Provide the (X, Y) coordinate of the cell's center where the given text is located.  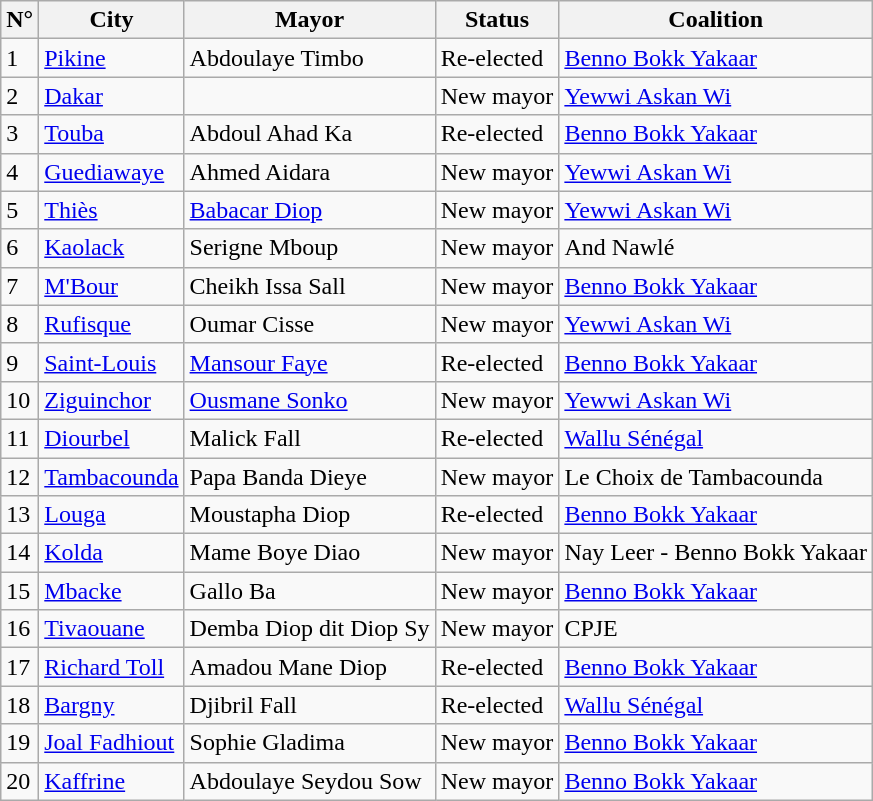
Ziguinchor (112, 400)
Abdoul Ahad Ka (310, 134)
11 (20, 438)
Gallo Ba (310, 591)
M'Bour (112, 286)
Papa Banda Dieye (310, 477)
19 (20, 743)
Tambacounda (112, 477)
Abdoulaye Seydou Sow (310, 781)
Serigne Mboup (310, 248)
16 (20, 629)
17 (20, 667)
9 (20, 362)
Bargny (112, 705)
Pikine (112, 58)
Sophie Gladima (310, 743)
Malick Fall (310, 438)
4 (20, 172)
Le Choix de Tambacounda (716, 477)
Richard Toll (112, 667)
14 (20, 553)
6 (20, 248)
Kaffrine (112, 781)
Rufisque (112, 324)
N° (20, 20)
Cheikh Issa Sall (310, 286)
Ahmed Aidara (310, 172)
Oumar Cisse (310, 324)
Moustapha Diop (310, 515)
Joal Fadhiout (112, 743)
Tivaouane (112, 629)
Saint-Louis (112, 362)
20 (20, 781)
City (112, 20)
8 (20, 324)
15 (20, 591)
Coalition (716, 20)
Djibril Fall (310, 705)
Demba Diop dit Diop Sy (310, 629)
12 (20, 477)
1 (20, 58)
Kolda (112, 553)
2 (20, 96)
CPJE (716, 629)
Mansour Faye (310, 362)
Louga (112, 515)
And Nawlé (716, 248)
18 (20, 705)
10 (20, 400)
Touba (112, 134)
Guediawaye (112, 172)
5 (20, 210)
Amadou Mane Diop (310, 667)
Mayor (310, 20)
Status (497, 20)
7 (20, 286)
Nay Leer - Benno Bokk Yakaar (716, 553)
13 (20, 515)
Ousmane Sonko (310, 400)
Diourbel (112, 438)
Babacar Diop (310, 210)
Kaolack (112, 248)
Abdoulaye Timbo (310, 58)
3 (20, 134)
Mbacke (112, 591)
Mame Boye Diao (310, 553)
Dakar (112, 96)
Thiès (112, 210)
